Locate the cell with the specified text and output its (X, Y) center coordinate. 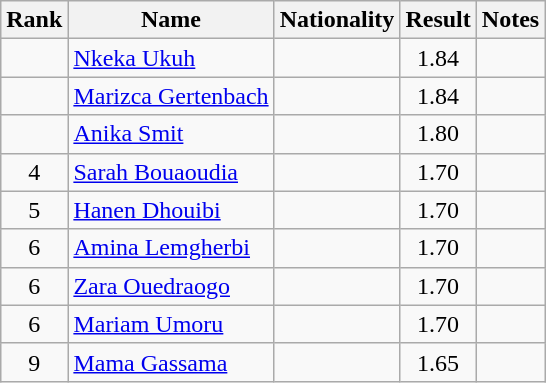
1.80 (438, 134)
Rank (34, 20)
Hanen Dhouibi (171, 210)
Notes (510, 20)
4 (34, 172)
Sarah Bouaoudia (171, 172)
Nkeka Ukuh (171, 58)
1.65 (438, 362)
Mariam Umoru (171, 324)
Result (438, 20)
Nationality (337, 20)
Name (171, 20)
Mama Gassama (171, 362)
Amina Lemgherbi (171, 248)
Anika Smit (171, 134)
9 (34, 362)
5 (34, 210)
Zara Ouedraogo (171, 286)
Marizca Gertenbach (171, 96)
